Locate the cell with the specified text and output its (x, y) center coordinate. 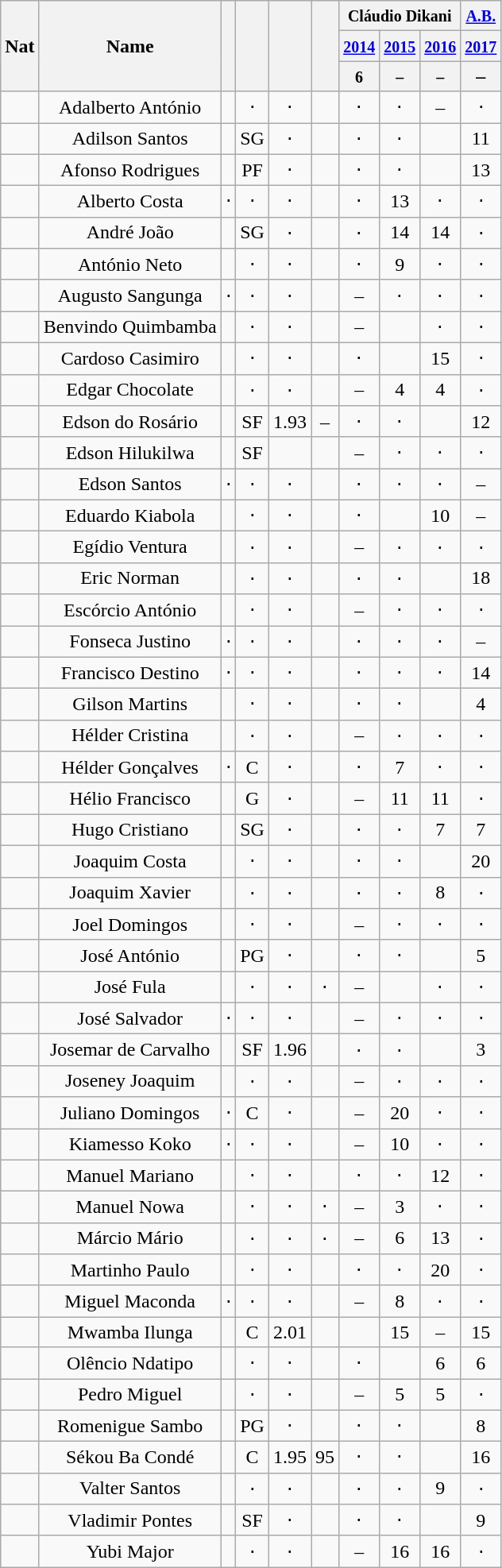
Edgar Chocolate (130, 390)
2014 (359, 46)
Yubi Major (130, 1551)
Benvindo Quimbamba (130, 327)
18 (481, 578)
Fonseca Justino (130, 642)
André João (130, 233)
PF (253, 170)
Kiamesso Koko (130, 1144)
Sékou Ba Condé (130, 1458)
Edson Santos (130, 485)
Miguel Maconda (130, 1301)
Afonso Rodrigues (130, 170)
Hélio Francisco (130, 798)
Márcio Mário (130, 1238)
A.B. (481, 16)
José Fula (130, 987)
Alberto Costa (130, 202)
Eduardo Kiabola (130, 516)
Augusto Sangunga (130, 295)
Eric Norman (130, 578)
Joel Domingos (130, 925)
Hugo Cristiano (130, 830)
Edson Hilukilwa (130, 453)
1.96 (289, 1050)
Joaquim Xavier (130, 893)
Escórcio António (130, 610)
Valter Santos (130, 1489)
1.95 (289, 1458)
Name (130, 46)
Cardoso Casimiro (130, 358)
Adalberto António (130, 107)
Manuel Nowa (130, 1207)
António Neto (130, 265)
Gilson Martins (130, 705)
2017 (481, 46)
Adilson Santos (130, 138)
Olêncio Ndatipo (130, 1363)
Juliano Domingos (130, 1113)
José Salvador (130, 1018)
1.93 (289, 422)
Josemar de Carvalho (130, 1050)
Egídio Ventura (130, 547)
2016 (440, 46)
Joseney Joaquim (130, 1081)
Cláudio Dikani (400, 16)
2015 (400, 46)
Francisco Destino (130, 673)
Nat (20, 46)
Manuel Mariano (130, 1176)
2.01 (289, 1332)
Vladimir Pontes (130, 1520)
Mwamba Ilunga (130, 1332)
G (253, 798)
Pedro Miguel (130, 1395)
Joaquim Costa (130, 861)
Hélder Cristina (130, 736)
Martinho Paulo (130, 1270)
Romenigue Sambo (130, 1426)
95 (326, 1458)
Edson do Rosário (130, 422)
Hélder Gonçalves (130, 767)
José António (130, 956)
